Locate the cell with the specified text and output its (X, Y) center coordinate. 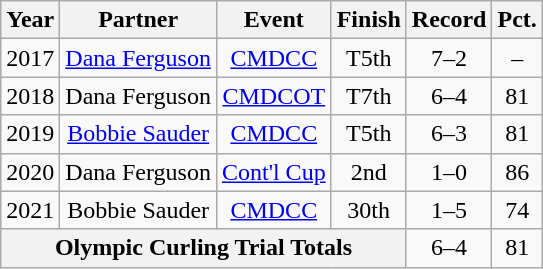
Partner (138, 20)
Finish (368, 20)
Year (30, 20)
1–0 (449, 172)
Pct. (517, 20)
Cont'l Cup (274, 172)
Olympic Curling Trial Totals (204, 248)
2nd (368, 172)
86 (517, 172)
7–2 (449, 58)
– (517, 58)
CMDCOT (274, 96)
2021 (30, 210)
2017 (30, 58)
74 (517, 210)
2020 (30, 172)
30th (368, 210)
T7th (368, 96)
6–3 (449, 134)
1–5 (449, 210)
Record (449, 20)
Event (274, 20)
2018 (30, 96)
2019 (30, 134)
